Scan for the cell matching the given text and deliver its [x, y] coordinate at center. 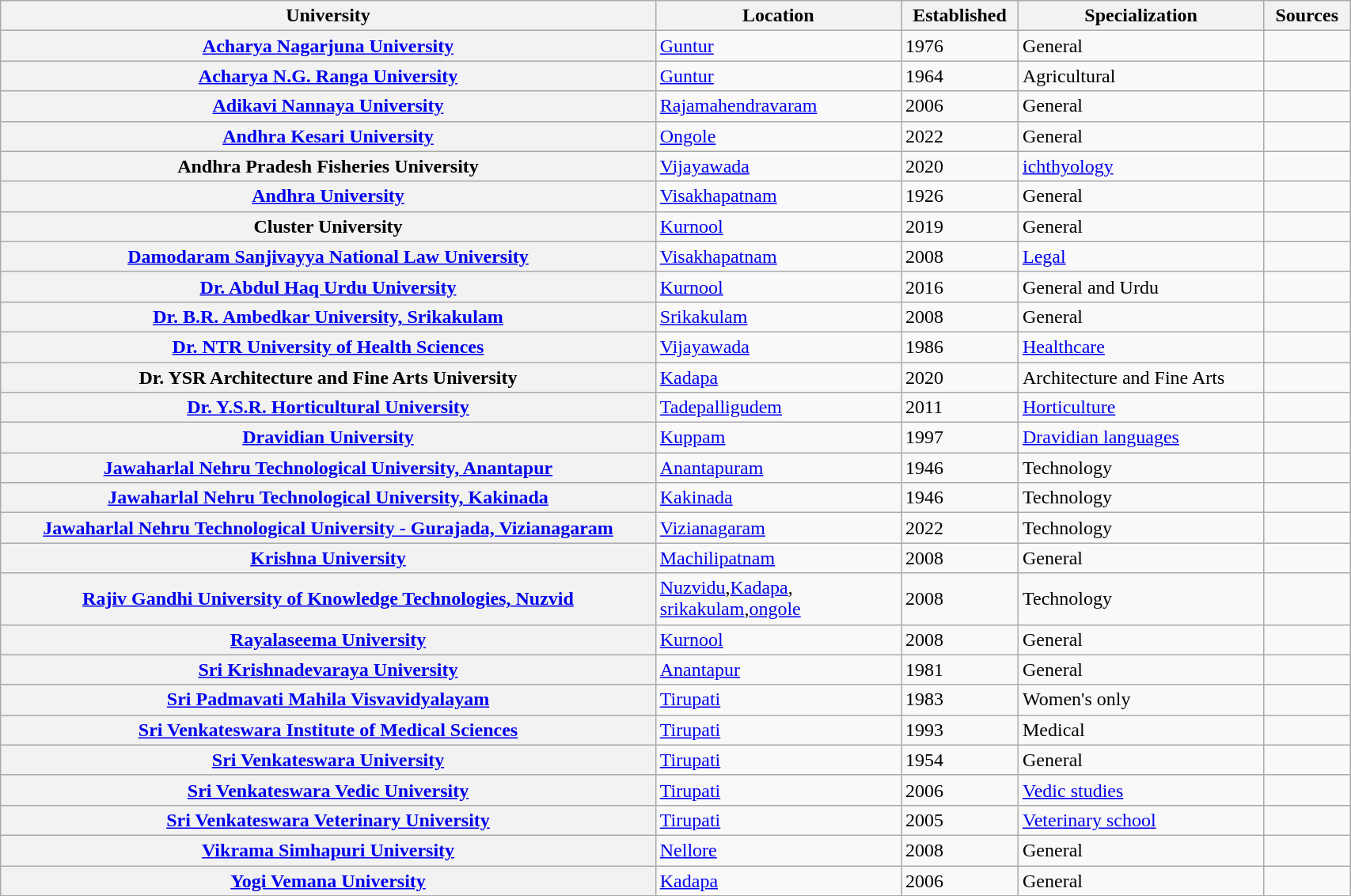
2005 [960, 820]
1976 [960, 46]
Dravidian languages [1140, 438]
Sri Venkateswara Vedic University [328, 790]
Rayalaseema University [328, 640]
Dravidian University [328, 438]
Established [960, 16]
Nuzvidu,Kadapa,srikakulam,ongole [778, 598]
Sources [1307, 16]
Dr. B.R. Ambedkar University, Srikakulam [328, 317]
Jawaharlal Nehru Technological University, Anantapur [328, 468]
Krishna University [328, 558]
General and Urdu [1140, 287]
Legal [1140, 256]
Ongole [778, 136]
Rajiv Gandhi University of Knowledge Technologies, Nuzvid [328, 598]
Dr. Y.S.R. Horticultural University [328, 408]
Vizianagaram [778, 528]
Dr. YSR Architecture and Fine Arts University [328, 378]
Rajamahendravaram [778, 106]
Sri Venkateswara Veterinary University [328, 820]
Medical [1140, 730]
Vikrama Simhapuri University [328, 850]
Sri Venkateswara Institute of Medical Sciences [328, 730]
Acharya Nagarjuna University [328, 46]
Jawaharlal Nehru Technological University, Kakinada [328, 498]
1954 [960, 760]
1964 [960, 76]
Sri Venkateswara University [328, 760]
Andhra Kesari University [328, 136]
2016 [960, 287]
Sri Krishnadevaraya University [328, 670]
1993 [960, 730]
Kakinada [778, 498]
1926 [960, 196]
1983 [960, 700]
Andhra Pradesh Fisheries University [328, 166]
1986 [960, 347]
Architecture and Fine Arts [1140, 378]
1981 [960, 670]
University [328, 16]
Dr. NTR University of Health Sciences [328, 347]
Jawaharlal Nehru Technological University - Gurajada, Vizianagaram [328, 528]
Nellore [778, 850]
ichthyology [1140, 166]
Cluster University [328, 226]
Specialization [1140, 16]
Adikavi Nannaya University [328, 106]
Yogi Vemana University [328, 881]
1997 [960, 438]
Srikakulam [778, 317]
Kuppam [778, 438]
Vedic studies [1140, 790]
Sri Padmavati Mahila Visvavidyalayam [328, 700]
Anantapuram [778, 468]
2019 [960, 226]
Damodaram Sanjivayya National Law University [328, 256]
Healthcare [1140, 347]
Women's only [1140, 700]
Location [778, 16]
Horticulture [1140, 408]
2011 [960, 408]
Agricultural [1140, 76]
Veterinary school [1140, 820]
Andhra University [328, 196]
Anantapur [778, 670]
Tadepalligudem [778, 408]
Machilipatnam [778, 558]
Acharya N.G. Ranga University [328, 76]
Dr. Abdul Haq Urdu University [328, 287]
